Return (X, Y) of the center of cell containing provided text 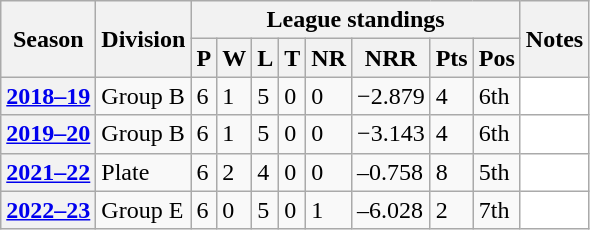
2019–20 (48, 134)
P (204, 58)
–0.758 (392, 172)
–6.028 (392, 210)
W (234, 58)
−2.879 (392, 96)
8 (452, 172)
2018–19 (48, 96)
League standings (356, 20)
2021–22 (48, 172)
Pts (452, 58)
5th (496, 172)
Notes (554, 39)
T (292, 58)
2022–23 (48, 210)
NRR (392, 58)
Plate (144, 172)
L (266, 58)
Pos (496, 58)
NR (329, 58)
Group E (144, 210)
Division (144, 39)
Season (48, 39)
−3.143 (392, 134)
7th (496, 210)
